For the text-containing cell, return its midpoint in [X, Y] coordinate format. 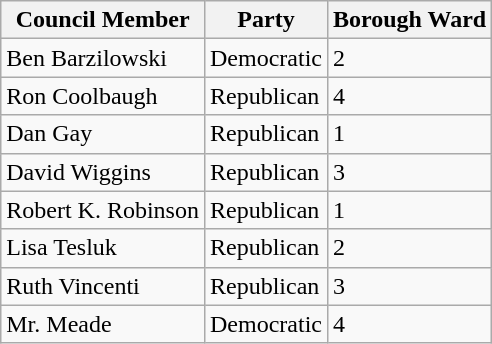
Council Member [103, 20]
Ron Coolbaugh [103, 96]
Borough Ward [409, 20]
Lisa Tesluk [103, 248]
Party [266, 20]
Ruth Vincenti [103, 286]
David Wiggins [103, 172]
Mr. Meade [103, 324]
Robert K. Robinson [103, 210]
Dan Gay [103, 134]
Ben Barzilowski [103, 58]
